From the cell containing the given text, extract its center point as (x, y) coordinate. 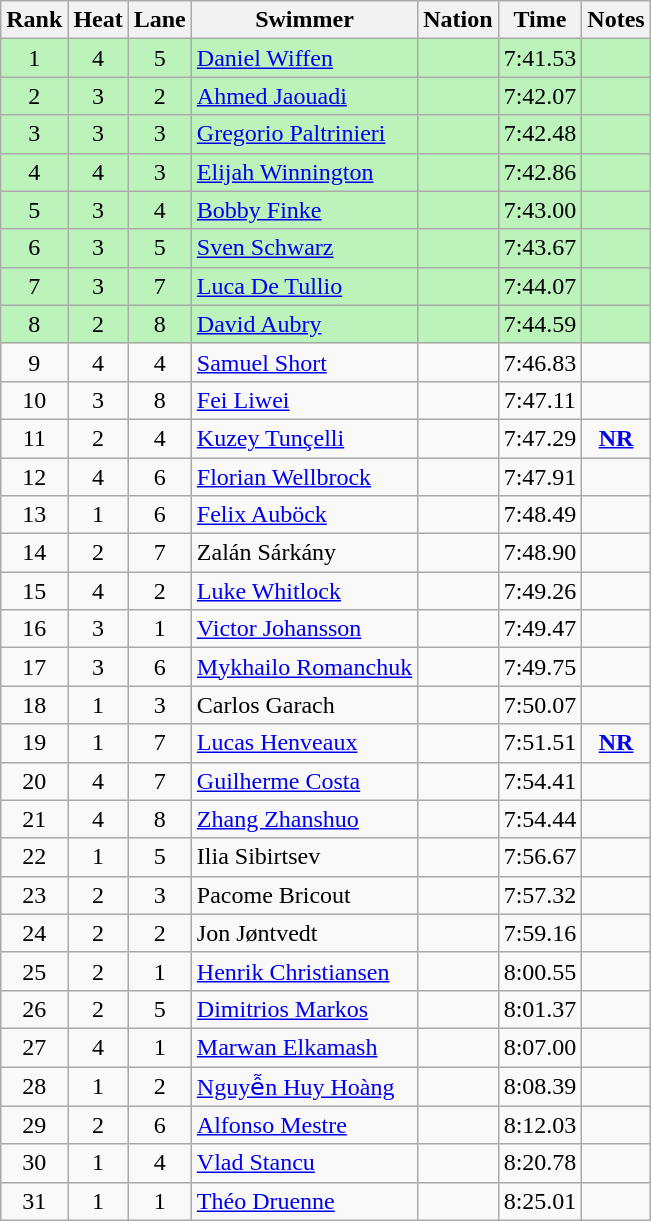
7:49.26 (540, 591)
13 (34, 515)
Daniel Wiffen (304, 58)
29 (34, 1125)
7:44.59 (540, 324)
Nguyễn Huy Hoàng (304, 1086)
17 (34, 667)
7:54.41 (540, 781)
Alfonso Mestre (304, 1125)
Zhang Zhanshuo (304, 819)
7:50.07 (540, 705)
8:08.39 (540, 1086)
7:42.86 (540, 172)
7:42.48 (540, 134)
7:49.47 (540, 629)
14 (34, 553)
Pacome Bricout (304, 895)
25 (34, 971)
Carlos Garach (304, 705)
Bobby Finke (304, 210)
7:41.53 (540, 58)
Lucas Henveaux (304, 743)
Lane (160, 20)
8:25.01 (540, 1201)
Mykhailo Romanchuk (304, 667)
Dimitrios Markos (304, 1009)
30 (34, 1163)
7:47.91 (540, 477)
7:43.00 (540, 210)
11 (34, 438)
Florian Wellbrock (304, 477)
24 (34, 933)
7:49.75 (540, 667)
7:51.51 (540, 743)
15 (34, 591)
Jon Jøntvedt (304, 933)
Fei Liwei (304, 400)
Vlad Stancu (304, 1163)
7:44.07 (540, 286)
Théo Druenne (304, 1201)
Ahmed Jaouadi (304, 96)
16 (34, 629)
Gregorio Paltrinieri (304, 134)
Nation (458, 20)
8:07.00 (540, 1047)
Marwan Elkamash (304, 1047)
21 (34, 819)
Luke Whitlock (304, 591)
31 (34, 1201)
7:57.32 (540, 895)
19 (34, 743)
20 (34, 781)
Sven Schwarz (304, 248)
7:47.11 (540, 400)
10 (34, 400)
Heat (98, 20)
7:54.44 (540, 819)
27 (34, 1047)
Swimmer (304, 20)
8:00.55 (540, 971)
12 (34, 477)
7:59.16 (540, 933)
7:48.49 (540, 515)
Ilia Sibirtsev (304, 857)
Elijah Winnington (304, 172)
7:43.67 (540, 248)
Samuel Short (304, 362)
7:56.67 (540, 857)
22 (34, 857)
7:46.83 (540, 362)
7:48.90 (540, 553)
8:12.03 (540, 1125)
8:20.78 (540, 1163)
26 (34, 1009)
28 (34, 1086)
Time (540, 20)
David Aubry (304, 324)
Kuzey Tunçelli (304, 438)
8:01.37 (540, 1009)
7:42.07 (540, 96)
Zalán Sárkány (304, 553)
Henrik Christiansen (304, 971)
23 (34, 895)
9 (34, 362)
7:47.29 (540, 438)
Guilherme Costa (304, 781)
Felix Auböck (304, 515)
Notes (616, 20)
Rank (34, 20)
18 (34, 705)
Luca De Tullio (304, 286)
Victor Johansson (304, 629)
